Provide the [x, y] coordinate of the cell's center where the given text is located.  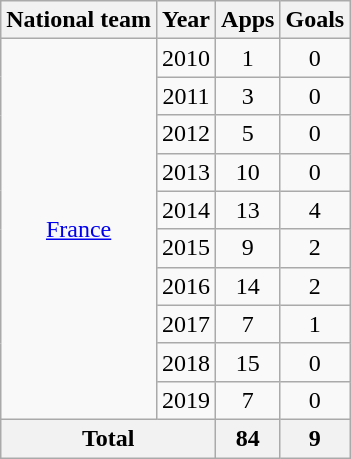
2013 [186, 172]
Goals [315, 20]
2010 [186, 58]
84 [248, 438]
2017 [186, 324]
13 [248, 210]
3 [248, 96]
4 [315, 210]
2019 [186, 400]
France [79, 230]
2015 [186, 248]
2014 [186, 210]
2018 [186, 362]
Year [186, 20]
2011 [186, 96]
2016 [186, 286]
15 [248, 362]
2012 [186, 134]
14 [248, 286]
Total [108, 438]
National team [79, 20]
Apps [248, 20]
10 [248, 172]
5 [248, 134]
